Return the (X, Y) coordinate for the center point of the cell that contains the specified text.  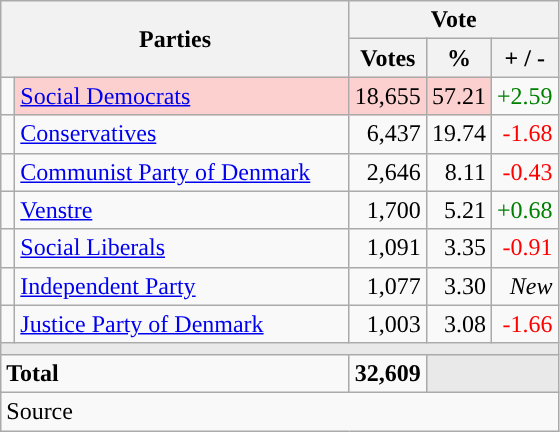
Parties (176, 39)
Social Democrats (182, 96)
6,437 (388, 134)
8.11 (458, 172)
+ / - (524, 58)
1,003 (388, 324)
1,091 (388, 248)
New (524, 286)
1,077 (388, 286)
57.21 (458, 96)
1,700 (388, 210)
Total (176, 373)
5.21 (458, 210)
Vote (454, 20)
3.30 (458, 286)
Venstre (182, 210)
3.35 (458, 248)
2,646 (388, 172)
32,609 (388, 373)
Social Liberals (182, 248)
-0.91 (524, 248)
Conservatives (182, 134)
19.74 (458, 134)
Communist Party of Denmark (182, 172)
% (458, 58)
+0.68 (524, 210)
Source (280, 411)
+2.59 (524, 96)
3.08 (458, 324)
Justice Party of Denmark (182, 324)
-1.66 (524, 324)
-1.68 (524, 134)
18,655 (388, 96)
-0.43 (524, 172)
Independent Party (182, 286)
Votes (388, 58)
